Identify which cell holds the provided text, then report its (X, Y) central coordinate. 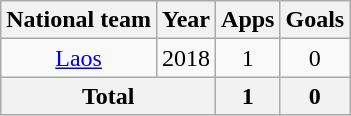
Goals (315, 20)
Laos (79, 58)
Apps (248, 20)
National team (79, 20)
Year (186, 20)
Total (108, 96)
2018 (186, 58)
